Find where the given text appears and provide that cell's center as (X, Y) coordinate. 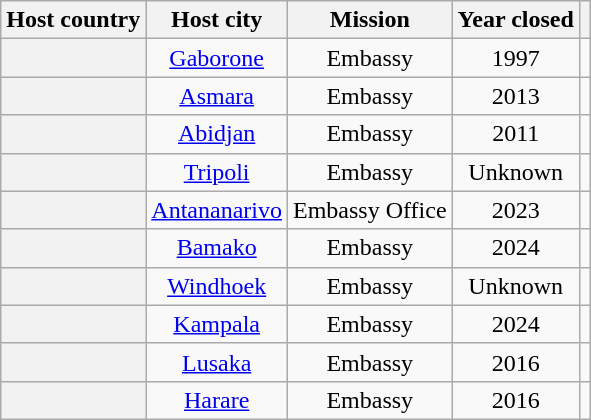
Embassy Office (370, 210)
1997 (516, 58)
Antananarivo (217, 210)
Year closed (516, 20)
Host city (217, 20)
2013 (516, 96)
Host country (74, 20)
2023 (516, 210)
Windhoek (217, 286)
Asmara (217, 96)
Abidjan (217, 134)
Kampala (217, 324)
Mission (370, 20)
2011 (516, 134)
Lusaka (217, 362)
Bamako (217, 248)
Harare (217, 400)
Tripoli (217, 172)
Gaborone (217, 58)
